Detect which cell encompasses the target text, then output its [X, Y] center coordinate. 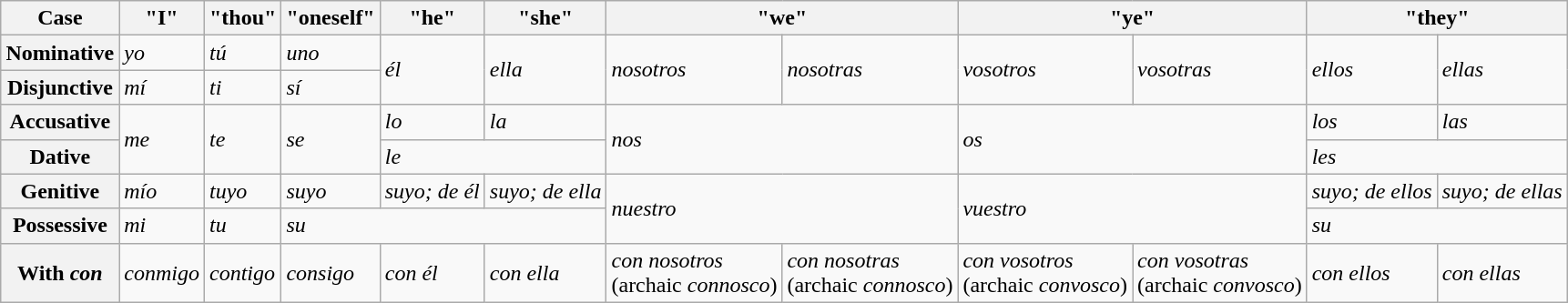
"ye" [1133, 18]
"oneself" [331, 18]
uno [331, 53]
con nosotras(archaic connosco) [871, 273]
le [494, 157]
vuestro [1133, 208]
con ellas [1502, 273]
tuyo [242, 191]
mío [162, 191]
nosotros [694, 70]
ella [545, 70]
vosotras [1220, 70]
tú [242, 53]
suyo; de ellos [1371, 191]
os [1133, 139]
les [1437, 157]
With con [60, 273]
mi [162, 226]
vosotros [1045, 70]
ellos [1371, 70]
con vosotras(archaic convosco) [1220, 273]
"he" [432, 18]
nuestro [782, 208]
consigo [331, 273]
contigo [242, 273]
"I" [162, 18]
lo [432, 122]
nos [782, 139]
"they" [1437, 18]
sí [331, 87]
con nosotros(archaic connosco) [694, 273]
con vosotros(archaic convosco) [1045, 273]
suyo; de ellas [1502, 191]
la [545, 122]
yo [162, 53]
suyo; de él [432, 191]
Nominative [60, 53]
mí [162, 87]
Accusative [60, 122]
Case [60, 18]
las [1502, 122]
Possessive [60, 226]
con ellos [1371, 273]
se [331, 139]
conmigo [162, 273]
Dative [60, 157]
ellas [1502, 70]
me [162, 139]
nosotras [871, 70]
él [432, 70]
"she" [545, 18]
los [1371, 122]
suyo; de ella [545, 191]
Disjunctive [60, 87]
con él [432, 273]
Genitive [60, 191]
con ella [545, 273]
"we" [782, 18]
ti [242, 87]
suyo [331, 191]
te [242, 139]
"thou" [242, 18]
tu [242, 226]
